Extract the [X, Y] coordinate from the center of the cell holding the provided text.  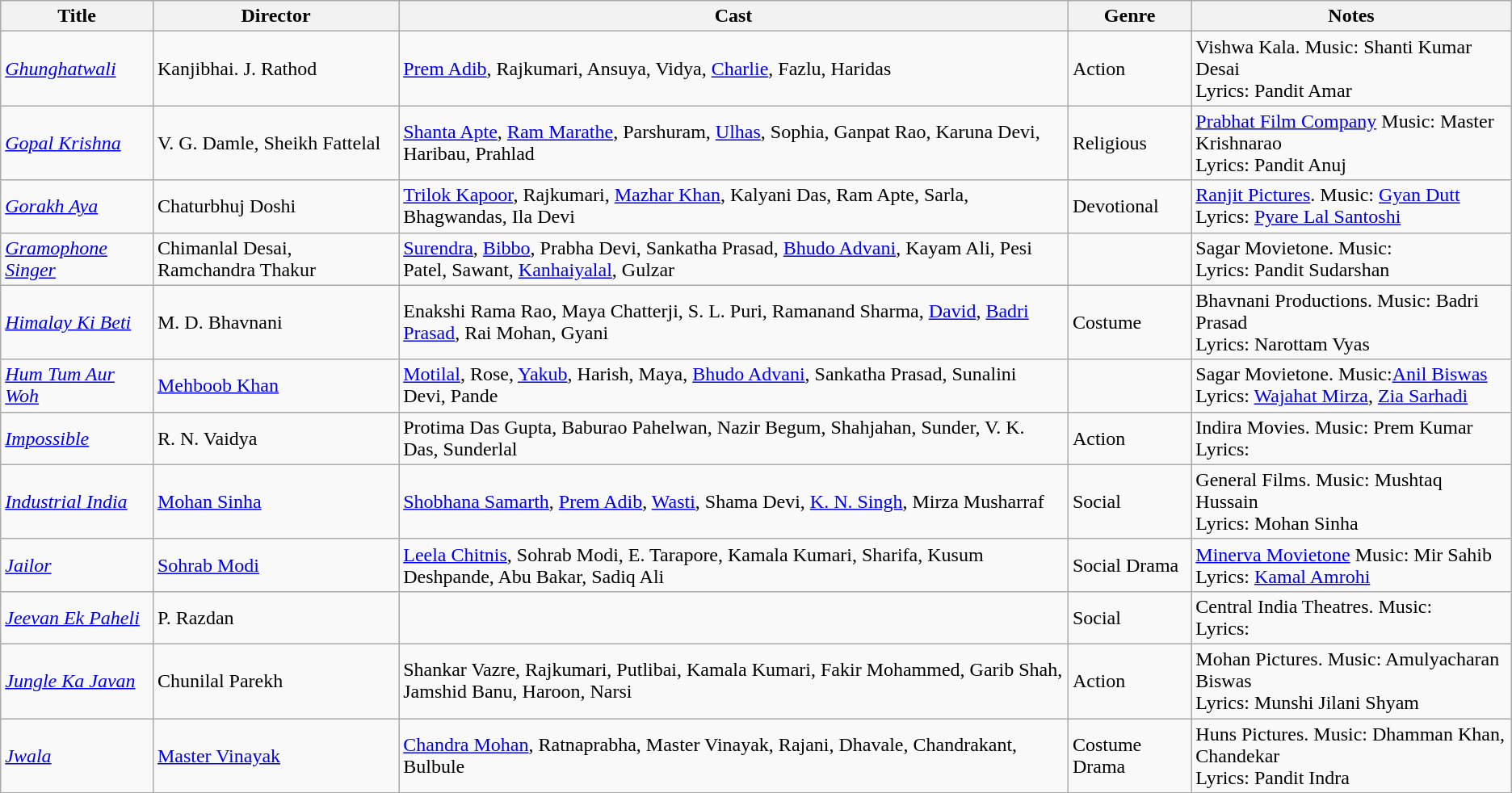
Notes [1351, 16]
Master Vinayak [275, 756]
Shanta Apte, Ram Marathe, Parshuram, Ulhas, Sophia, Ganpat Rao, Karuna Devi, Haribau, Prahlad [733, 143]
R. N. Vaidya [275, 438]
Impossible [78, 438]
Leela Chitnis, Sohrab Modi, E. Tarapore, Kamala Kumari, Sharifa, Kusum Deshpande, Abu Bakar, Sadiq Ali [733, 565]
Ranjit Pictures. Music: Gyan DuttLyrics: Pyare Lal Santoshi [1351, 207]
Chaturbhuj Doshi [275, 207]
Costume [1129, 322]
Mohan Pictures. Music: Amulyacharan BiswasLyrics: Munshi Jilani Shyam [1351, 681]
Costume Drama [1129, 756]
Prabhat Film Company Music: Master KrishnaraoLyrics: Pandit Anuj [1351, 143]
Mohan Sinha [275, 501]
Director [275, 16]
Prem Adib, Rajkumari, Ansuya, Vidya, Charlie, Fazlu, Haridas [733, 69]
Social Drama [1129, 565]
Sagar Movietone. Music: Lyrics: Pandit Sudarshan [1351, 258]
Title [78, 16]
Sagar Movietone. Music:Anil BiswasLyrics: Wajahat Mirza, Zia Sarhadi [1351, 386]
Jwala [78, 756]
Genre [1129, 16]
Cast [733, 16]
Enakshi Rama Rao, Maya Chatterji, S. L. Puri, Ramanand Sharma, David, Badri Prasad, Rai Mohan, Gyani [733, 322]
P. Razdan [275, 617]
Gorakh Aya [78, 207]
M. D. Bhavnani [275, 322]
Kanjibhai. J. Rathod [275, 69]
Motilal, Rose, Yakub, Harish, Maya, Bhudo Advani, Sankatha Prasad, Sunalini Devi, Pande [733, 386]
Hum Tum Aur Woh [78, 386]
Indira Movies. Music: Prem KumarLyrics: [1351, 438]
Jungle Ka Javan [78, 681]
Vishwa Kala. Music: Shanti Kumar DesaiLyrics: Pandit Amar [1351, 69]
Central India Theatres. Music: Lyrics: [1351, 617]
Chimanlal Desai, Ramchandra Thakur [275, 258]
Bhavnani Productions. Music: Badri PrasadLyrics: Narottam Vyas [1351, 322]
Chandra Mohan, Ratnaprabha, Master Vinayak, Rajani, Dhavale, Chandrakant, Bulbule [733, 756]
Mehboob Khan [275, 386]
Trilok Kapoor, Rajkumari, Mazhar Khan, Kalyani Das, Ram Apte, Sarla, Bhagwandas, Ila Devi [733, 207]
Shobhana Samarth, Prem Adib, Wasti, Shama Devi, K. N. Singh, Mirza Musharraf [733, 501]
Devotional [1129, 207]
Religious [1129, 143]
Ghunghatwali [78, 69]
Huns Pictures. Music: Dhamman Khan, ChandekarLyrics: Pandit Indra [1351, 756]
Minerva Movietone Music: Mir SahibLyrics: Kamal Amrohi [1351, 565]
Surendra, Bibbo, Prabha Devi, Sankatha Prasad, Bhudo Advani, Kayam Ali, Pesi Patel, Sawant, Kanhaiyalal, Gulzar [733, 258]
Shankar Vazre, Rajkumari, Putlibai, Kamala Kumari, Fakir Mohammed, Garib Shah, Jamshid Banu, Haroon, Narsi [733, 681]
Chunilal Parekh [275, 681]
General Films. Music: Mushtaq HussainLyrics: Mohan Sinha [1351, 501]
Jailor [78, 565]
Protima Das Gupta, Baburao Pahelwan, Nazir Begum, Shahjahan, Sunder, V. K. Das, Sunderlal [733, 438]
Jeevan Ek Paheli [78, 617]
Himalay Ki Beti [78, 322]
Industrial India [78, 501]
Sohrab Modi [275, 565]
Gramophone Singer [78, 258]
V. G. Damle, Sheikh Fattelal [275, 143]
Gopal Krishna [78, 143]
